Detect which cell encompasses the target text, then output its [x, y] center coordinate. 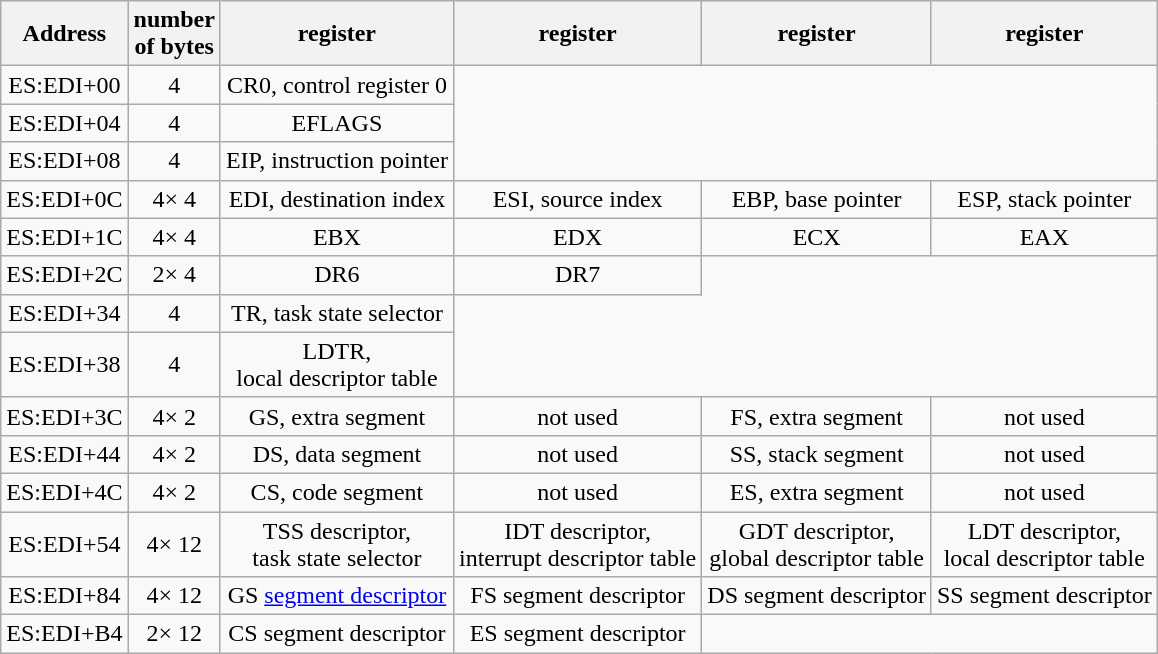
GS segment descriptor [336, 596]
TR, task state selector [336, 313]
EBP, base pointer [817, 199]
ES:EDI+0C [64, 199]
EAX [1044, 237]
EDX [577, 237]
ES:EDI+38 [64, 364]
ES:EDI+B4 [64, 634]
SS segment descriptor [1044, 596]
GS, extra segment [336, 416]
ES segment descriptor [577, 634]
2× 4 [174, 275]
FS, extra segment [817, 416]
EBX [336, 237]
EIP, instruction pointer [336, 161]
ESP, stack pointer [1044, 199]
CS, code segment [336, 492]
CR0, control register 0 [336, 85]
ES:EDI+04 [64, 123]
2× 12 [174, 634]
EFLAGS [336, 123]
SS, stack segment [817, 454]
ES:EDI+54 [64, 544]
ES:EDI+08 [64, 161]
ES, extra segment [817, 492]
numberof bytes [174, 34]
ES:EDI+84 [64, 596]
EDI, destination index [336, 199]
DR7 [577, 275]
IDT descriptor,interrupt descriptor table [577, 544]
TSS descriptor,task state selector [336, 544]
LDTR,local descriptor table [336, 364]
ESI, source index [577, 199]
LDT descriptor,local descriptor table [1044, 544]
ES:EDI+34 [64, 313]
Address [64, 34]
ES:EDI+1C [64, 237]
ES:EDI+44 [64, 454]
ECX [817, 237]
FS segment descriptor [577, 596]
DR6 [336, 275]
ES:EDI+4C [64, 492]
ES:EDI+00 [64, 85]
ES:EDI+3C [64, 416]
ES:EDI+2C [64, 275]
DS segment descriptor [817, 596]
GDT descriptor,global descriptor table [817, 544]
CS segment descriptor [336, 634]
DS, data segment [336, 454]
